Return the [X, Y] coordinate for the center point of the cell that contains the specified text.  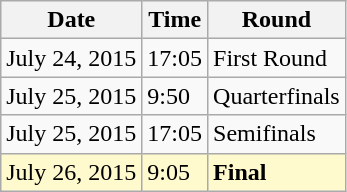
July 24, 2015 [72, 58]
Round [277, 20]
9:50 [175, 96]
Semifinals [277, 134]
First Round [277, 58]
9:05 [175, 172]
Time [175, 20]
Final [277, 172]
Quarterfinals [277, 96]
July 26, 2015 [72, 172]
Date [72, 20]
